Find where the given text appears and provide that cell's center as (x, y) coordinate. 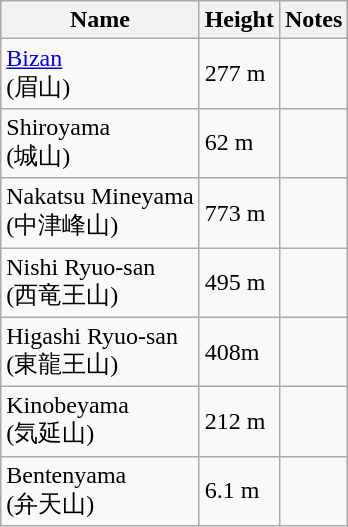
Height (239, 20)
Bizan (眉山) (100, 74)
495 m (239, 283)
408m (239, 352)
Kinobeyama (気延山) (100, 422)
Notes (313, 20)
Shiroyama (城山) (100, 143)
Higashi Ryuo-san (東龍王山) (100, 352)
Nishi Ryuo-san (西竜王山) (100, 283)
212 m (239, 422)
Name (100, 20)
6.1 m (239, 491)
62 m (239, 143)
773 m (239, 213)
Nakatsu Mineyama (中津峰山) (100, 213)
277 m (239, 74)
Bentenyama (弁天山) (100, 491)
